For the text-containing cell, return its midpoint in (x, y) coordinate format. 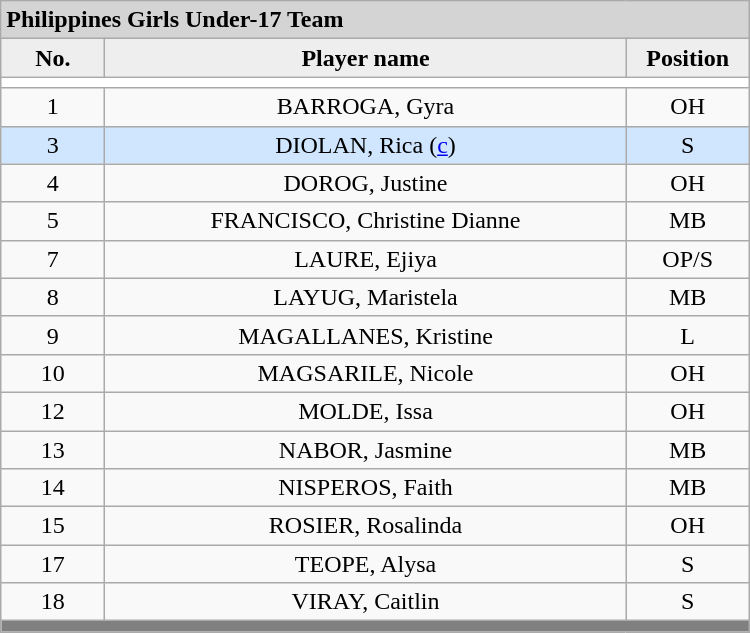
L (688, 335)
7 (53, 259)
VIRAY, Caitlin (366, 602)
9 (53, 335)
3 (53, 145)
MAGALLANES, Kristine (366, 335)
18 (53, 602)
MAGSARILE, Nicole (366, 373)
4 (53, 183)
Player name (366, 58)
LAYUG, Maristela (366, 297)
OP/S (688, 259)
8 (53, 297)
BARROGA, Gyra (366, 107)
14 (53, 488)
1 (53, 107)
ROSIER, Rosalinda (366, 526)
15 (53, 526)
12 (53, 411)
LAURE, Ejiya (366, 259)
13 (53, 449)
DOROG, Justine (366, 183)
Position (688, 58)
5 (53, 221)
NABOR, Jasmine (366, 449)
17 (53, 564)
Philippines Girls Under-17 Team (375, 20)
FRANCISCO, Christine Dianne (366, 221)
NISPEROS, Faith (366, 488)
MOLDE, Issa (366, 411)
TEOPE, Alysa (366, 564)
10 (53, 373)
DIOLAN, Rica (c) (366, 145)
No. (53, 58)
